Locate the cell with the specified text and output its (x, y) center coordinate. 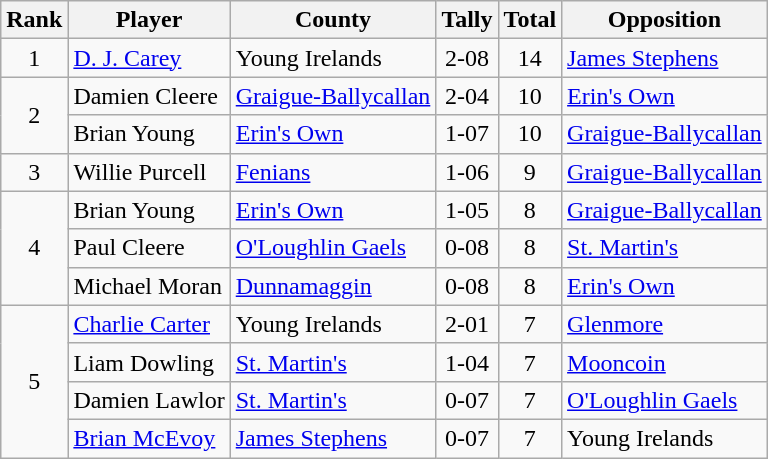
Rank (34, 20)
Damien Lawlor (149, 400)
5 (34, 381)
Willie Purcell (149, 172)
2-04 (467, 96)
Tally (467, 20)
Damien Cleere (149, 96)
14 (530, 58)
Opposition (665, 20)
2 (34, 115)
1-04 (467, 362)
Player (149, 20)
1-07 (467, 134)
1-05 (467, 210)
Michael Moran (149, 286)
1-06 (467, 172)
D. J. Carey (149, 58)
Mooncoin (665, 362)
Fenians (333, 172)
3 (34, 172)
Glenmore (665, 324)
2-08 (467, 58)
Dunnamaggin (333, 286)
Liam Dowling (149, 362)
Paul Cleere (149, 248)
4 (34, 248)
1 (34, 58)
Total (530, 20)
9 (530, 172)
2-01 (467, 324)
Brian McEvoy (149, 438)
County (333, 20)
Charlie Carter (149, 324)
